Provide the (X, Y) coordinate of the cell's center where the given text is located.  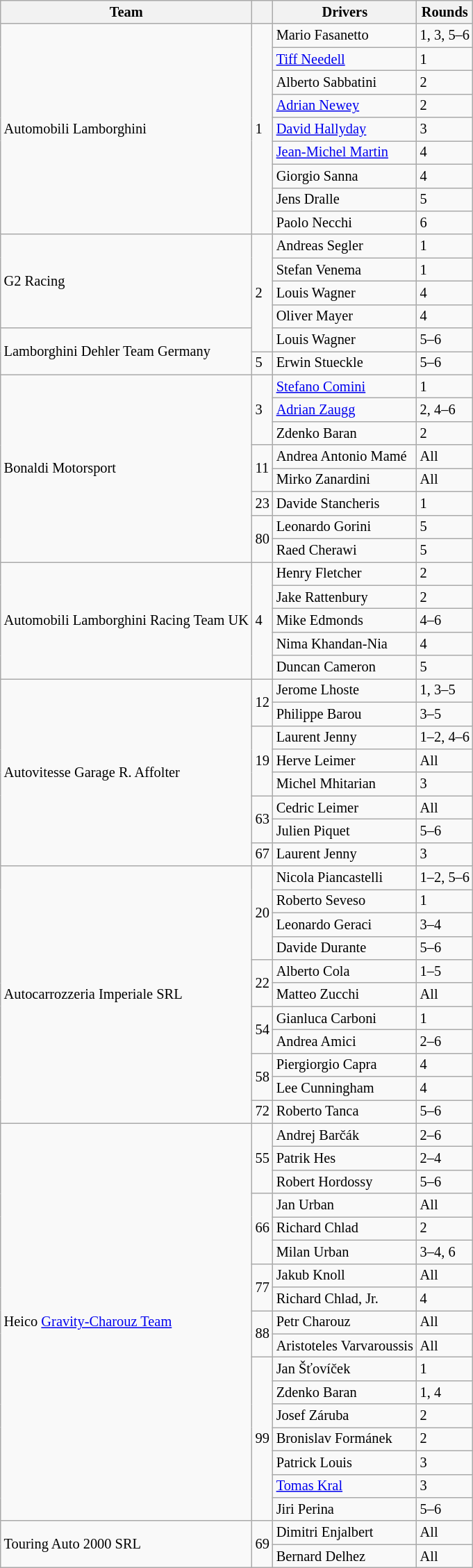
Tomas Kral (345, 1486)
63 (263, 819)
Nima Khandan-Nia (345, 644)
Tiff Needell (345, 59)
Julien Piquet (345, 831)
1, 3–5 (445, 690)
Jakub Knoll (345, 1275)
1–2, 5–6 (445, 878)
Nicola Piancastelli (345, 878)
72 (263, 1111)
20 (263, 913)
Bernard Delhez (345, 1556)
11 (263, 468)
Dimitri Enjalbert (345, 1533)
66 (263, 1229)
Roberto Seveso (345, 901)
Patrick Louis (345, 1462)
69 (263, 1544)
Stefan Venema (345, 270)
Jean-Michel Martin (345, 152)
Matteo Zucchi (345, 995)
Gianluca Carboni (345, 1018)
Alberto Sabbatini (345, 82)
Automobili Lamborghini Racing Team UK (126, 620)
Andrej Barčák (345, 1135)
2–4 (445, 1159)
Team (126, 12)
Davide Durante (345, 948)
99 (263, 1439)
Automobili Lamborghini (126, 129)
David Hallyday (345, 129)
Richard Chlad (345, 1228)
Herve Leimer (345, 760)
Bronislav Formánek (345, 1439)
3–5 (445, 714)
55 (263, 1158)
3–4, 6 (445, 1252)
Robert Hordossy (345, 1182)
Mirko Zanardini (345, 480)
88 (263, 1333)
Heico Gravity-Charouz Team (126, 1322)
Raed Cherawi (345, 550)
Touring Auto 2000 SRL (126, 1544)
Autovitesse Garage R. Affolter (126, 771)
Leonardo Gorini (345, 527)
Philippe Barou (345, 714)
Bonaldi Motorsport (126, 468)
Lee Cunningham (345, 1088)
80 (263, 538)
Aristoteles Varvaroussis (345, 1346)
Patrik Hes (345, 1159)
Mario Fasanetto (345, 35)
Stefano Comini (345, 386)
Henry Fletcher (345, 573)
Adrian Newey (345, 106)
Jerome Lhoste (345, 690)
Petr Charouz (345, 1322)
Jan Šťovíček (345, 1369)
67 (263, 854)
23 (263, 503)
Andrea Antonio Mamé (345, 457)
Rounds (445, 12)
Adrian Zaugg (345, 409)
Giorgio Sanna (345, 176)
G2 Racing (126, 281)
Jens Dralle (345, 199)
54 (263, 1030)
Oliver Mayer (345, 316)
Leonardo Geraci (345, 924)
6 (445, 222)
Michel Mhitarian (345, 784)
Andrea Amici (345, 1041)
2, 4–6 (445, 409)
Jan Urban (345, 1205)
22 (263, 983)
77 (263, 1287)
3–4 (445, 924)
1–5 (445, 971)
Drivers (345, 12)
Richard Chlad, Jr. (345, 1298)
Jake Rattenbury (345, 597)
19 (263, 760)
Davide Stancheris (345, 503)
Duncan Cameron (345, 667)
Autocarrozzeria Imperiale SRL (126, 995)
1, 3, 5–6 (445, 35)
Piergiorgio Capra (345, 1065)
1–2, 4–6 (445, 737)
Alberto Cola (345, 971)
Andreas Segler (345, 246)
Paolo Necchi (345, 222)
Milan Urban (345, 1252)
12 (263, 702)
4–6 (445, 620)
Josef Záruba (345, 1416)
Jiri Perina (345, 1509)
Cedric Leimer (345, 808)
Erwin Stueckle (345, 363)
Mike Edmonds (345, 620)
Lamborghini Dehler Team Germany (126, 352)
58 (263, 1076)
Roberto Tanca (345, 1111)
1, 4 (445, 1392)
